Provide the (x, y) coordinate of the cell's center where the given text is located.  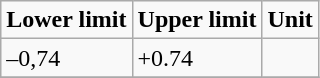
–0,74 (66, 58)
Lower limit (66, 20)
Upper limit (197, 20)
Unit (290, 20)
+0.74 (197, 58)
